Detect which cell encompasses the target text, then output its (x, y) center coordinate. 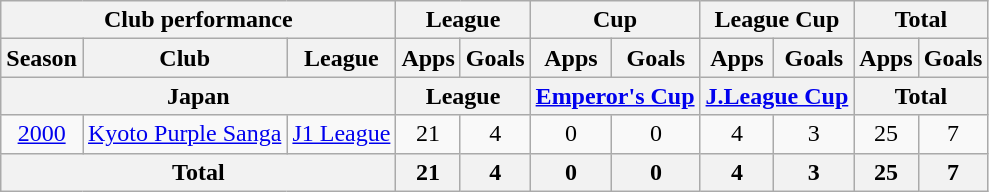
J1 League (342, 134)
Club (184, 58)
League Cup (777, 20)
2000 (42, 134)
Emperor's Cup (615, 96)
J.League Cup (777, 96)
Kyoto Purple Sanga (184, 134)
Japan (198, 96)
Season (42, 58)
Club performance (198, 20)
Cup (615, 20)
